Detect which cell encompasses the target text, then output its [x, y] center coordinate. 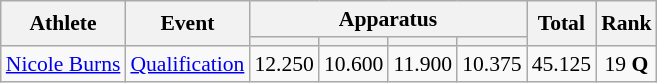
Athlete [64, 24]
Event [187, 24]
Nicole Burns [64, 64]
10.600 [354, 64]
Apparatus [388, 19]
45.125 [562, 64]
12.250 [284, 64]
Rank [626, 24]
10.375 [492, 64]
19 Q [626, 64]
Qualification [187, 64]
Total [562, 24]
11.900 [422, 64]
